Locate the cell with the specified text and output its [x, y] center coordinate. 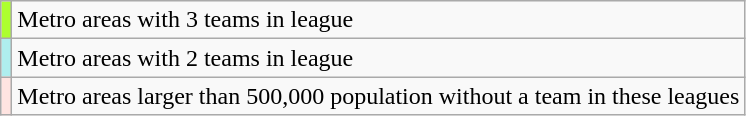
Metro areas larger than 500,000 population without a team in these leagues [378, 96]
Metro areas with 3 teams in league [378, 20]
Metro areas with 2 teams in league [378, 58]
